Pinpoint the cell where the given text exists, returning its (x, y) midpoint coordinate. 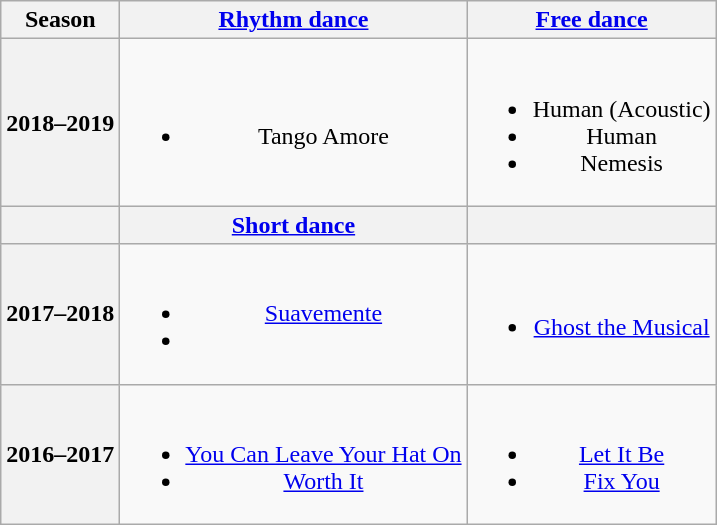
Season (60, 20)
2017–2018 (60, 314)
Suavemente (294, 314)
Rhythm dance (294, 20)
2016–2017 (60, 454)
Human (Acoustic) Human Nemesis (592, 122)
Free dance (592, 20)
Short dance (294, 225)
You Can Leave Your Hat OnWorth It (294, 454)
Tango Amore (294, 122)
Ghost the Musical (592, 314)
2018–2019 (60, 122)
Let It BeFix You (592, 454)
